Detect which cell encompasses the target text, then output its (X, Y) center coordinate. 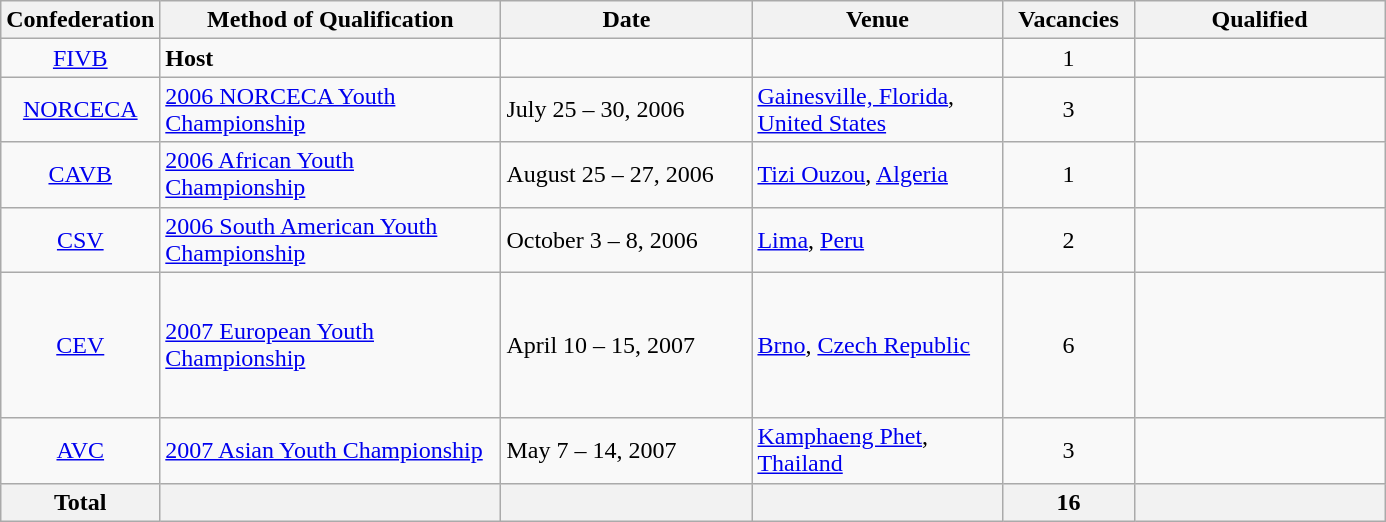
CAVB (80, 174)
2006 NORCECA Youth Championship (330, 110)
Date (626, 20)
October 3 – 8, 2006 (626, 240)
NORCECA (80, 110)
Host (330, 58)
Total (80, 502)
Vacancies (1068, 20)
Qualified (1260, 20)
Gainesville, Florida, United States (878, 110)
16 (1068, 502)
May 7 – 14, 2007 (626, 450)
2006 African Youth Championship (330, 174)
Method of Qualification (330, 20)
AVC (80, 450)
Kamphaeng Phet, Thailand (878, 450)
Lima, Peru (878, 240)
July 25 – 30, 2006 (626, 110)
April 10 – 15, 2007 (626, 345)
CEV (80, 345)
2007 European Youth Championship (330, 345)
August 25 – 27, 2006 (626, 174)
Brno, Czech Republic (878, 345)
2007 Asian Youth Championship (330, 450)
2 (1068, 240)
2006 South American Youth Championship (330, 240)
Confederation (80, 20)
FIVB (80, 58)
Tizi Ouzou, Algeria (878, 174)
6 (1068, 345)
CSV (80, 240)
Venue (878, 20)
